Find where the given text appears and provide that cell's center as [x, y] coordinate. 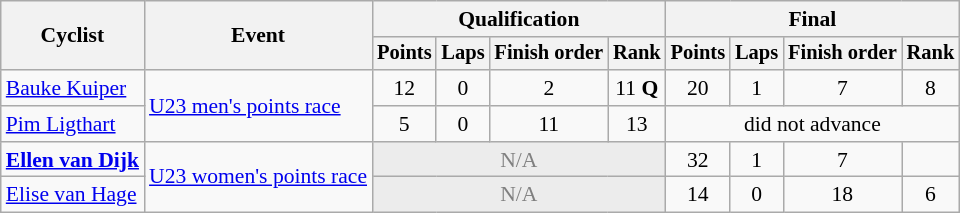
Cyclist [72, 36]
8 [931, 88]
did not advance [813, 124]
2 [550, 88]
13 [637, 124]
Final [813, 19]
11 [550, 124]
32 [698, 160]
11 Q [637, 88]
5 [404, 124]
20 [698, 88]
Qualification [519, 19]
Ellen van Dijk [72, 160]
Pim Ligthart [72, 124]
12 [404, 88]
14 [698, 195]
Event [258, 36]
18 [842, 195]
U23 men's points race [258, 106]
6 [931, 195]
U23 women's points race [258, 178]
Elise van Hage [72, 195]
Bauke Kuiper [72, 88]
